Identify which cell holds the provided text, then report its [x, y] central coordinate. 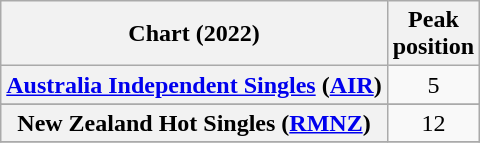
Australia Independent Singles (AIR) [194, 85]
Peakposition [433, 34]
5 [433, 85]
New Zealand Hot Singles (RMNZ) [194, 123]
Chart (2022) [194, 34]
12 [433, 123]
